Extract the (x, y) coordinate from the center of the cell holding the provided text.  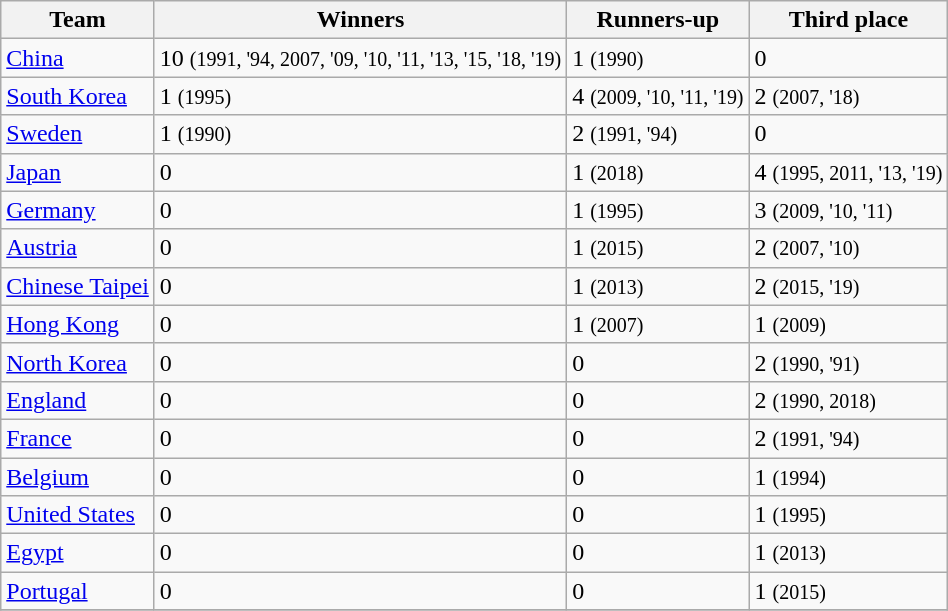
South Korea (78, 96)
Hong Kong (78, 324)
Egypt (78, 553)
2 (1990, '91) (848, 362)
1 (2007) (658, 324)
Portugal (78, 591)
10 (1991, '94, 2007, '09, '10, '11, '13, '15, '18, '19) (360, 58)
China (78, 58)
1 (2018) (658, 172)
North Korea (78, 362)
United States (78, 515)
Japan (78, 172)
2 (2015, '19) (848, 286)
Austria (78, 248)
Winners (360, 20)
4 (2009, '10, '11, '19) (658, 96)
2 (2007, '10) (848, 248)
England (78, 400)
France (78, 438)
2 (2007, '18) (848, 96)
1 (2009) (848, 324)
Germany (78, 210)
2 (1990, 2018) (848, 400)
Runners-up (658, 20)
Belgium (78, 477)
1 (1994) (848, 477)
Chinese Taipei (78, 286)
Sweden (78, 134)
3 (2009, '10, '11) (848, 210)
4 (1995, 2011, '13, '19) (848, 172)
Team (78, 20)
Third place (848, 20)
